For the text-containing cell, return its midpoint in [X, Y] coordinate format. 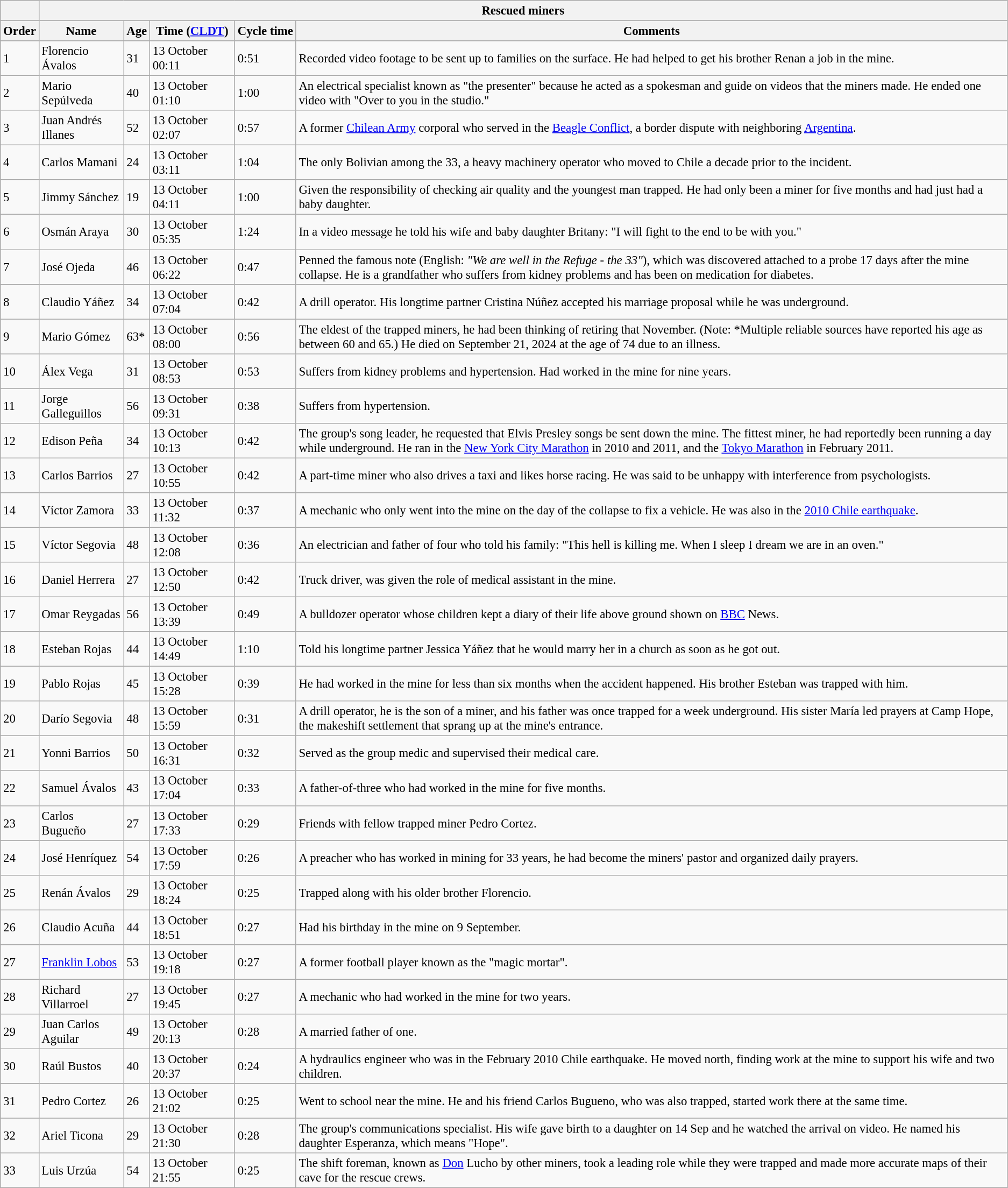
9 [19, 337]
Claudio Yáñez [81, 301]
A mechanic who had worked in the mine for two years. [651, 996]
Víctor Zamora [81, 510]
Cycle time [265, 31]
Suffers from hypertension. [651, 406]
13 October 18:51 [193, 928]
13 October 01:10 [193, 94]
1:24 [265, 232]
Pablo Rojas [81, 684]
Truck driver, was given the role of medical assistant in the mine. [651, 580]
13 October 08:00 [193, 337]
13 October 18:24 [193, 892]
0:26 [265, 858]
13 October 11:32 [193, 510]
0:56 [265, 337]
Pedro Cortez [81, 1101]
7 [19, 267]
17 [19, 614]
Jorge Galleguillos [81, 406]
21 [19, 753]
13 October 17:04 [193, 789]
Name [81, 31]
A hydraulics engineer who was in the February 2010 Chile earthquake. He moved north, finding work at the mine to support his wife and two children. [651, 1066]
A bulldozer operator whose children kept a diary of their life above ground shown on BBC News. [651, 614]
Told his longtime partner Jessica Yáñez that he would marry her in a church as soon as he got out. [651, 649]
13 October 21:30 [193, 1136]
43 [137, 789]
13 October 21:02 [193, 1101]
Esteban Rojas [81, 649]
Recorded video footage to be sent up to families on the surface. He had helped to get his brother Renan a job in the mine. [651, 58]
Juan Carlos Aguilar [81, 1032]
Served as the group medic and supervised their medical care. [651, 753]
Claudio Acuña [81, 928]
Juan Andrés Illanes [81, 128]
13 October 10:13 [193, 441]
Richard Villarroel [81, 996]
0:31 [265, 719]
13 October 15:59 [193, 719]
13 October 19:18 [193, 962]
In a video message he told his wife and baby daughter Britany: "I will fight to the end to be with you." [651, 232]
32 [19, 1136]
14 [19, 510]
Víctor Segovia [81, 544]
13 October 20:37 [193, 1066]
0:38 [265, 406]
Jimmy Sánchez [81, 197]
Mario Gómez [81, 337]
1 [19, 58]
52 [137, 128]
Daniel Herrera [81, 580]
16 [19, 580]
50 [137, 753]
13 October 14:49 [193, 649]
13 October 06:22 [193, 267]
13 October 08:53 [193, 371]
20 [19, 719]
A drill operator. His longtime partner Cristina Núñez accepted his marriage proposal while he was underground. [651, 301]
Went to school near the mine. He and his friend Carlos Bugueno, who was also trapped, started work there at the same time. [651, 1101]
0:36 [265, 544]
Renán Ávalos [81, 892]
0:49 [265, 614]
A former football player known as the "magic mortar". [651, 962]
0:32 [265, 753]
Comments [651, 31]
A part-time miner who also drives a taxi and likes horse racing. He was said to be unhappy with interference from psychologists. [651, 476]
46 [137, 267]
11 [19, 406]
Raúl Bustos [81, 1066]
22 [19, 789]
Carlos Mamani [81, 162]
13 October 13:39 [193, 614]
Luis Urzúa [81, 1171]
6 [19, 232]
0:51 [265, 58]
13 October 10:55 [193, 476]
13 October 17:33 [193, 823]
49 [137, 1032]
Edison Peña [81, 441]
23 [19, 823]
He had worked in the mine for less than six months when the accident happened. His brother Esteban was trapped with him. [651, 684]
0:33 [265, 789]
Age [137, 31]
2 [19, 94]
Order [19, 31]
5 [19, 197]
13 October 05:35 [193, 232]
3 [19, 128]
13 October 04:11 [193, 197]
Franklin Lobos [81, 962]
13 October 12:50 [193, 580]
Yonni Barrios [81, 753]
13 October 19:45 [193, 996]
A mechanic who only went into the mine on the day of the collapse to fix a vehicle. He was also in the 2010 Chile earthquake. [651, 510]
Time (CLDT) [193, 31]
0:53 [265, 371]
Trapped along with his older brother Florencio. [651, 892]
Had his birthday in the mine on 9 September. [651, 928]
13 October 03:11 [193, 162]
4 [19, 162]
63* [137, 337]
A father-of-three who had worked in the mine for five months. [651, 789]
13 October 16:31 [193, 753]
45 [137, 684]
13 October 17:59 [193, 858]
The only Bolivian among the 33, a heavy machinery operator who moved to Chile a decade prior to the incident. [651, 162]
0:37 [265, 510]
10 [19, 371]
Mario Sepúlveda [81, 94]
Omar Reygadas [81, 614]
13 October 07:04 [193, 301]
0:39 [265, 684]
José Henríquez [81, 858]
0:57 [265, 128]
1:10 [265, 649]
25 [19, 892]
15 [19, 544]
A preacher who has worked in mining for 33 years, he had become the miners' pastor and organized daily prayers. [651, 858]
José Ojeda [81, 267]
A married father of one. [651, 1032]
Carlos Barrios [81, 476]
A former Chilean Army corporal who served in the Beagle Conflict, a border dispute with neighboring Argentina. [651, 128]
An electrician and father of four who told his family: "This hell is killing me. When I sleep I dream we are in an oven." [651, 544]
1:04 [265, 162]
0:29 [265, 823]
8 [19, 301]
Álex Vega [81, 371]
Darío Segovia [81, 719]
13 October 20:13 [193, 1032]
18 [19, 649]
Florencio Ávalos [81, 58]
Suffers from kidney problems and hypertension. Had worked in the mine for nine years. [651, 371]
13 October 00:11 [193, 58]
12 [19, 441]
13 October 21:55 [193, 1171]
Samuel Ávalos [81, 789]
13 October 15:28 [193, 684]
Rescued miners [523, 11]
Carlos Bugueño [81, 823]
0:47 [265, 267]
13 [19, 476]
Friends with fellow trapped miner Pedro Cortez. [651, 823]
0:24 [265, 1066]
28 [19, 996]
13 October 02:07 [193, 128]
13 October 09:31 [193, 406]
13 October 12:08 [193, 544]
Osmán Araya [81, 232]
Ariel Ticona [81, 1136]
53 [137, 962]
